Determine the [X, Y] coordinate at the center of the cell enclosing the given text.  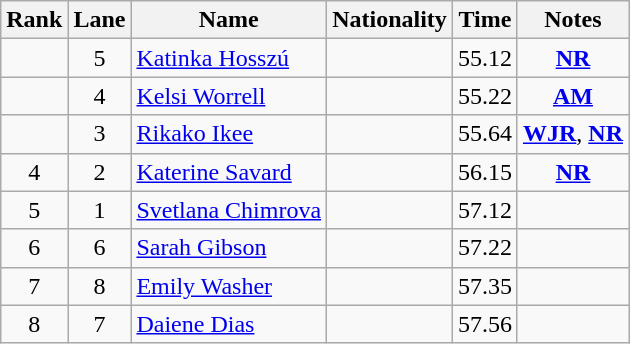
56.15 [484, 172]
57.56 [484, 324]
Rikako Ikee [229, 134]
55.12 [484, 58]
WJR, NR [572, 134]
Sarah Gibson [229, 248]
57.35 [484, 286]
Time [484, 20]
Notes [572, 20]
3 [100, 134]
55.22 [484, 96]
55.64 [484, 134]
1 [100, 210]
2 [100, 172]
Katinka Hosszú [229, 58]
Emily Washer [229, 286]
Kelsi Worrell [229, 96]
Lane [100, 20]
Daiene Dias [229, 324]
Katerine Savard [229, 172]
Name [229, 20]
Svetlana Chimrova [229, 210]
57.22 [484, 248]
57.12 [484, 210]
Rank [34, 20]
AM [572, 96]
Nationality [390, 20]
